Extract the [x, y] coordinate from the center of the cell holding the provided text.  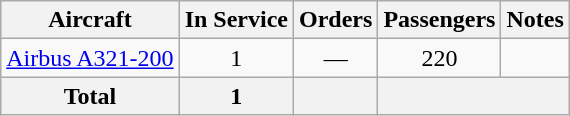
In Service [236, 20]
Passengers [440, 20]
220 [440, 58]
Orders [335, 20]
— [335, 58]
Total [90, 96]
Aircraft [90, 20]
Notes [535, 20]
Airbus A321-200 [90, 58]
